Search for the cell housing the specified text and yield its (X, Y) center coordinate. 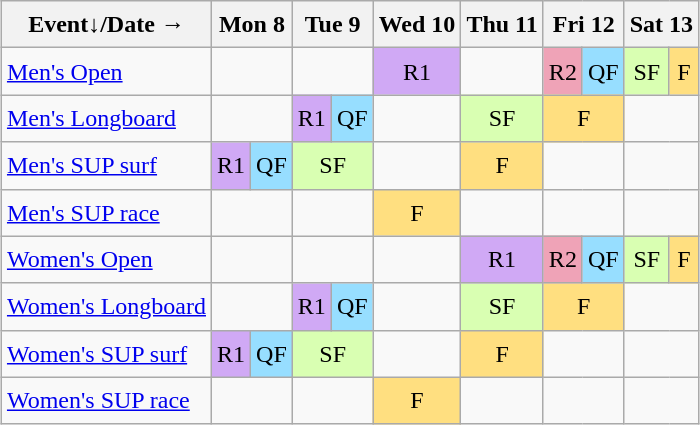
Mon 8 (252, 24)
Men's SUP surf (106, 166)
Men's Longboard (106, 118)
Women's SUP race (106, 400)
Men's SUP race (106, 212)
Women's Open (106, 260)
Tue 9 (332, 24)
Thu 11 (502, 24)
Wed 10 (417, 24)
Men's Open (106, 72)
Fri 12 (584, 24)
Sat 13 (661, 24)
Women's SUP surf (106, 354)
Women's Longboard (106, 306)
Event↓/Date → (106, 24)
